Find where the given text appears and provide that cell's center as [x, y] coordinate. 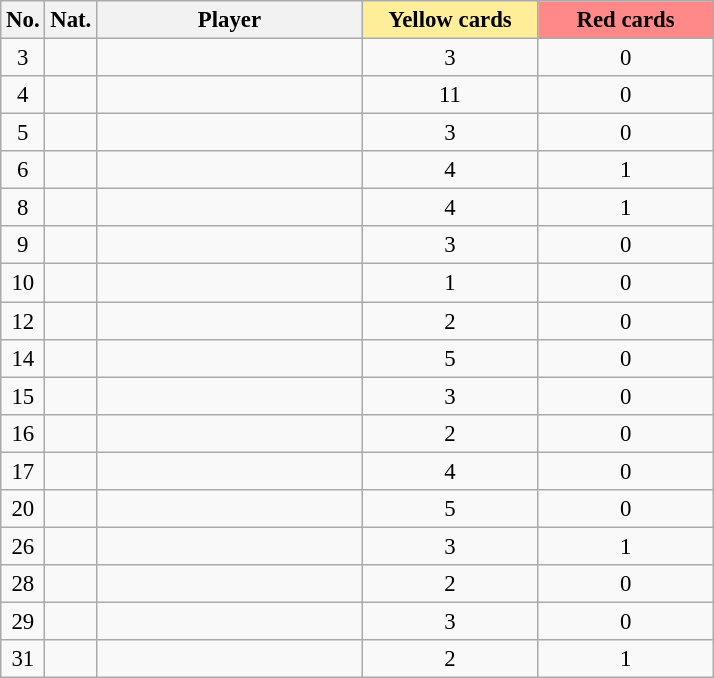
17 [23, 471]
20 [23, 509]
12 [23, 321]
No. [23, 20]
15 [23, 396]
Red cards [626, 20]
Yellow cards [450, 20]
Nat. [71, 20]
11 [450, 95]
28 [23, 584]
10 [23, 283]
26 [23, 546]
14 [23, 358]
6 [23, 170]
9 [23, 245]
31 [23, 659]
8 [23, 208]
16 [23, 433]
29 [23, 621]
Player [230, 20]
